Scan for the cell matching the given text and deliver its [X, Y] coordinate at center. 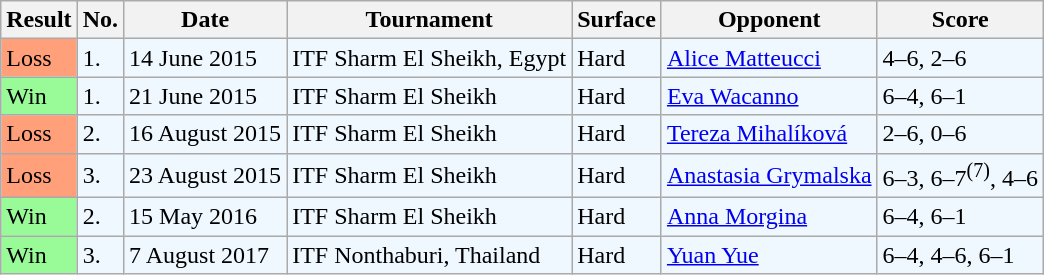
2–6, 0–6 [960, 134]
16 August 2015 [206, 134]
Yuan Yue [769, 255]
No. [100, 20]
Eva Wacanno [769, 96]
Surface [617, 20]
21 June 2015 [206, 96]
23 August 2015 [206, 176]
Anna Morgina [769, 217]
15 May 2016 [206, 217]
ITF Nonthaburi, Thailand [430, 255]
4–6, 2–6 [960, 58]
ITF Sharm El Sheikh, Egypt [430, 58]
Tereza Mihalíková [769, 134]
14 June 2015 [206, 58]
7 August 2017 [206, 255]
Score [960, 20]
6–4, 4–6, 6–1 [960, 255]
Anastasia Grymalska [769, 176]
Result [39, 20]
Opponent [769, 20]
6–3, 6–7(7), 4–6 [960, 176]
Tournament [430, 20]
Date [206, 20]
Alice Matteucci [769, 58]
